Detect which cell encompasses the target text, then output its [x, y] center coordinate. 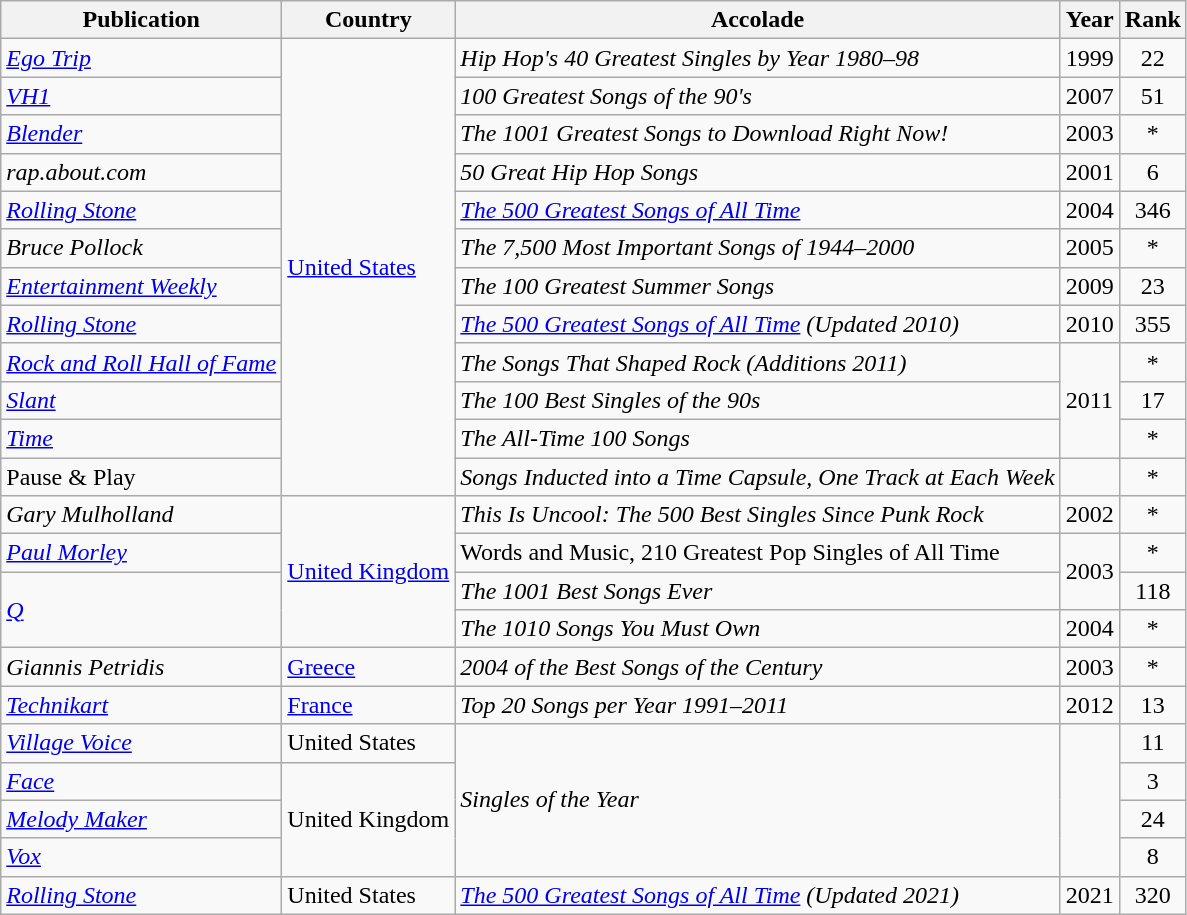
2002 [1090, 515]
100 Greatest Songs of the 90's [758, 96]
Songs Inducted into a Time Capsule, One Track at Each Week [758, 477]
118 [1152, 591]
51 [1152, 96]
Pause & Play [142, 477]
Publication [142, 20]
2001 [1090, 172]
Bruce Pollock [142, 248]
Hip Hop's 40 Greatest Singles by Year 1980–98 [758, 58]
The 500 Greatest Songs of All Time (Updated 2010) [758, 324]
The 100 Greatest Summer Songs [758, 286]
The 100 Best Singles of the 90s [758, 400]
Year [1090, 20]
Greece [368, 667]
22 [1152, 58]
2010 [1090, 324]
2005 [1090, 248]
Rank [1152, 20]
355 [1152, 324]
The 7,500 Most Important Songs of 1944–2000 [758, 248]
Q [142, 610]
Rock and Roll Hall of Fame [142, 362]
320 [1152, 895]
50 Great Hip Hop Songs [758, 172]
Entertainment Weekly [142, 286]
Ego Trip [142, 58]
The All-Time 100 Songs [758, 438]
Accolade [758, 20]
The Songs That Shaped Rock (Additions 2011) [758, 362]
Slant [142, 400]
Village Voice [142, 743]
Singles of the Year [758, 800]
2004 of the Best Songs of the Century [758, 667]
2021 [1090, 895]
The 500 Greatest Songs of All Time (Updated 2021) [758, 895]
24 [1152, 819]
Technikart [142, 705]
The 500 Greatest Songs of All Time [758, 210]
13 [1152, 705]
1999 [1090, 58]
2007 [1090, 96]
Paul Morley [142, 553]
2009 [1090, 286]
Face [142, 781]
Top 20 Songs per Year 1991–2011 [758, 705]
346 [1152, 210]
Time [142, 438]
6 [1152, 172]
Melody Maker [142, 819]
Blender [142, 134]
The 1010 Songs You Must Own [758, 629]
VH1 [142, 96]
11 [1152, 743]
Giannis Petridis [142, 667]
3 [1152, 781]
Vox [142, 857]
17 [1152, 400]
Words and Music, 210 Greatest Pop Singles of All Time [758, 553]
This Is Uncool: The 500 Best Singles Since Punk Rock [758, 515]
8 [1152, 857]
Country [368, 20]
2012 [1090, 705]
France [368, 705]
2011 [1090, 400]
The 1001 Greatest Songs to Download Right Now! [758, 134]
The 1001 Best Songs Ever [758, 591]
rap.about.com [142, 172]
Gary Mulholland [142, 515]
23 [1152, 286]
